Determine the (X, Y) coordinate at the center of the cell enclosing the given text.  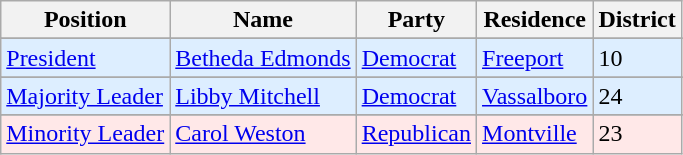
10 (637, 58)
Republican (416, 134)
Name (263, 20)
Majority Leader (86, 96)
23 (637, 134)
Freeport (535, 58)
Libby Mitchell (263, 96)
Carol Weston (263, 134)
Residence (535, 20)
Vassalboro (535, 96)
24 (637, 96)
Position (86, 20)
Party (416, 20)
Betheda Edmonds (263, 58)
Montville (535, 134)
President (86, 58)
District (637, 20)
Minority Leader (86, 134)
